Return the (x, y) coordinate for the center point of the cell that contains the specified text.  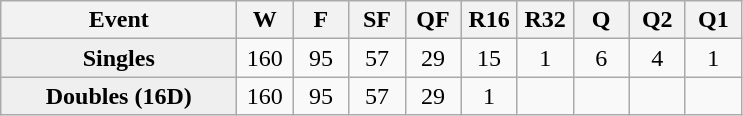
Doubles (16D) (119, 96)
4 (657, 58)
F (321, 20)
W (265, 20)
Event (119, 20)
Q1 (713, 20)
Q2 (657, 20)
Q (601, 20)
SF (377, 20)
15 (489, 58)
R16 (489, 20)
Singles (119, 58)
6 (601, 58)
R32 (545, 20)
QF (433, 20)
